Output the [x, y] coordinate of the center of the cell containing the given text.  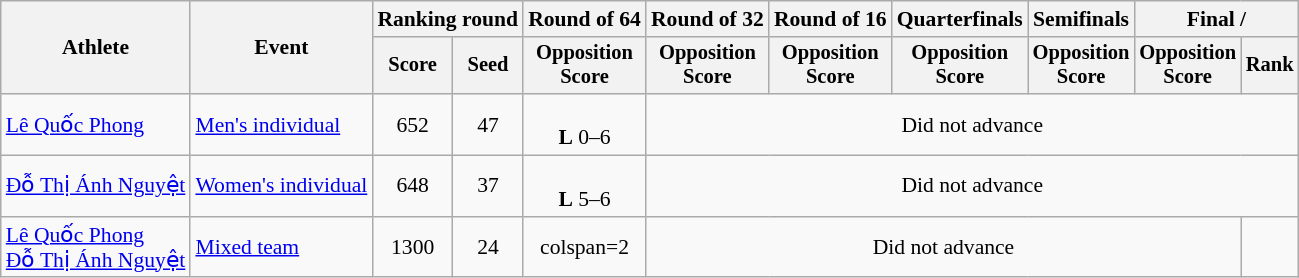
1300 [412, 248]
Round of 32 [708, 19]
Lê Quốc Phong [96, 124]
Mixed team [281, 248]
Score [412, 66]
Event [281, 48]
Round of 16 [830, 19]
37 [488, 186]
47 [488, 124]
Women's individual [281, 186]
Athlete [96, 48]
Seed [488, 66]
648 [412, 186]
Ranking round [448, 19]
Đỗ Thị Ánh Nguyệt [96, 186]
Semifinals [1082, 19]
652 [412, 124]
L 5–6 [584, 186]
Rank [1270, 66]
Lê Quốc PhongĐỗ Thị Ánh Nguyệt [96, 248]
24 [488, 248]
Final / [1216, 19]
Quarterfinals [960, 19]
Men's individual [281, 124]
Round of 64 [584, 19]
L 0–6 [584, 124]
colspan=2 [584, 248]
